Scan for the cell matching the given text and deliver its [X, Y] coordinate at center. 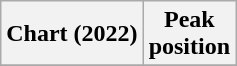
Peakposition [189, 34]
Chart (2022) [72, 34]
